Provide the (x, y) coordinate of the cell's center where the given text is located.  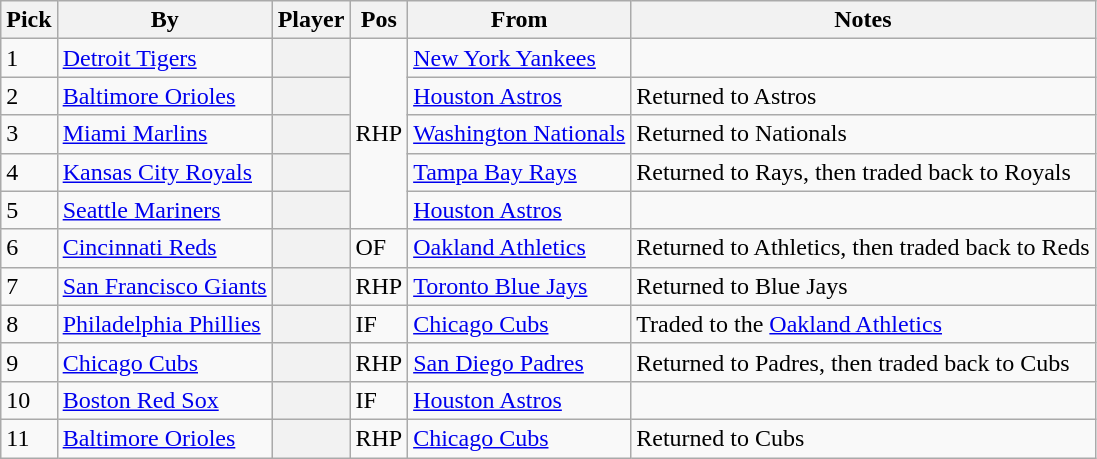
OF (379, 248)
From (520, 20)
San Francisco Giants (164, 286)
Tampa Bay Rays (520, 172)
Traded to the Oakland Athletics (863, 324)
4 (29, 172)
5 (29, 210)
Returned to Rays, then traded back to Royals (863, 172)
1 (29, 58)
6 (29, 248)
11 (29, 438)
9 (29, 362)
Notes (863, 20)
8 (29, 324)
2 (29, 96)
Returned to Blue Jays (863, 286)
Returned to Nationals (863, 134)
Returned to Astros (863, 96)
Boston Red Sox (164, 400)
Kansas City Royals (164, 172)
Returned to Padres, then traded back to Cubs (863, 362)
Washington Nationals (520, 134)
Cincinnati Reds (164, 248)
10 (29, 400)
By (164, 20)
San Diego Padres (520, 362)
Philadelphia Phillies (164, 324)
Oakland Athletics (520, 248)
7 (29, 286)
Returned to Athletics, then traded back to Reds (863, 248)
3 (29, 134)
Seattle Mariners (164, 210)
Miami Marlins (164, 134)
Player (311, 20)
Toronto Blue Jays (520, 286)
New York Yankees (520, 58)
Pick (29, 20)
Returned to Cubs (863, 438)
Detroit Tigers (164, 58)
Pos (379, 20)
